Detect which cell encompasses the target text, then output its [x, y] center coordinate. 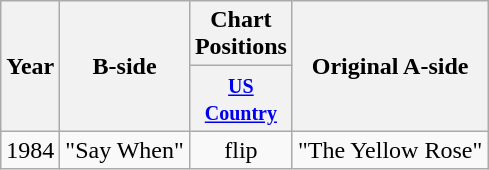
"Say When" [125, 150]
Chart Positions [240, 34]
Year [30, 66]
US Country [240, 98]
"The Yellow Rose" [390, 150]
Original A-side [390, 66]
B-side [125, 66]
flip [240, 150]
1984 [30, 150]
